Return (X, Y) of the center of cell containing provided text 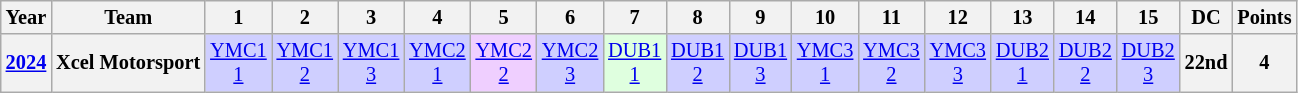
11 (891, 17)
15 (1148, 17)
DUB13 (760, 63)
7 (634, 17)
YMC11 (238, 63)
YMC33 (958, 63)
8 (698, 17)
DUB12 (698, 63)
Points (1264, 17)
Team (128, 17)
Xcel Motorsport (128, 63)
YMC31 (825, 63)
14 (1086, 17)
3 (371, 17)
YMC21 (437, 63)
2024 (26, 63)
1 (238, 17)
13 (1022, 17)
10 (825, 17)
DC (1206, 17)
YMC22 (504, 63)
9 (760, 17)
YMC12 (305, 63)
YMC23 (570, 63)
5 (504, 17)
DUB23 (1148, 63)
YMC13 (371, 63)
DUB11 (634, 63)
DUB21 (1022, 63)
Year (26, 17)
22nd (1206, 63)
2 (305, 17)
12 (958, 17)
DUB22 (1086, 63)
YMC32 (891, 63)
6 (570, 17)
